Identify which cell holds the provided text, then report its [x, y] central coordinate. 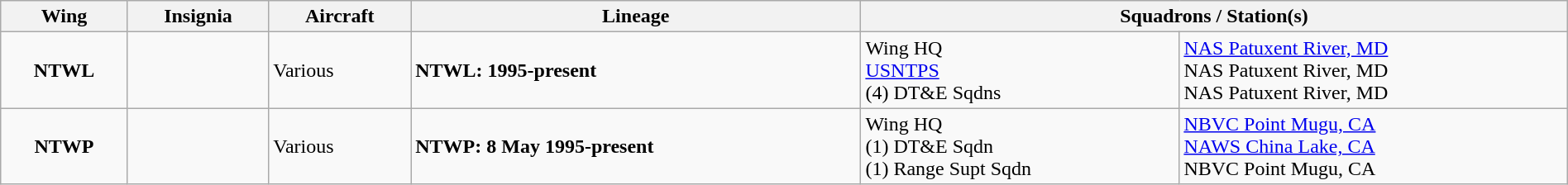
Aircraft [340, 17]
Squadrons / Station(s) [1214, 17]
Wing HQUSNTPS(4) DT&E Sqdns [1021, 70]
NTWL: 1995-present [636, 70]
NTWP [65, 146]
Wing [65, 17]
Lineage [636, 17]
NTWP: 8 May 1995-present [636, 146]
NAS Patuxent River, MDNAS Patuxent River, MDNAS Patuxent River, MD [1373, 70]
NTWL [65, 70]
Insignia [198, 17]
Wing HQ(1) DT&E Sqdn(1) Range Supt Sqdn [1021, 146]
NBVC Point Mugu, CANAWS China Lake, CANBVC Point Mugu, CA [1373, 146]
